Search for the cell housing the specified text and yield its (x, y) center coordinate. 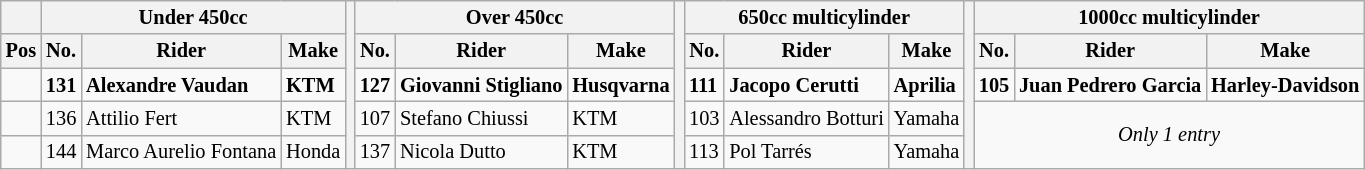
103 (704, 118)
Harley-Davidson (1285, 85)
144 (61, 152)
Aprilia (927, 85)
Pos (21, 51)
107 (375, 118)
Attilio Fert (181, 118)
137 (375, 152)
Under 450cc (193, 17)
1000cc multicylinder (1169, 17)
Pol Tarrés (806, 152)
Only 1 entry (1169, 134)
Jacopo Cerutti (806, 85)
Juan Pedrero Garcia (1110, 85)
136 (61, 118)
105 (994, 85)
Honda (313, 152)
Nicola Dutto (481, 152)
Marco Aurelio Fontana (181, 152)
131 (61, 85)
Stefano Chiussi (481, 118)
111 (704, 85)
Giovanni Stigliano (481, 85)
Over 450cc (515, 17)
127 (375, 85)
650cc multicylinder (824, 17)
Alexandre Vaudan (181, 85)
Husqvarna (620, 85)
Alessandro Botturi (806, 118)
113 (704, 152)
